Locate the cell with the specified text and output its (x, y) center coordinate. 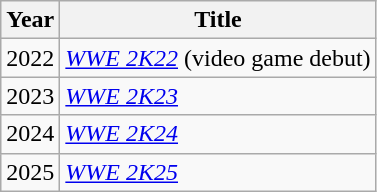
WWE 2K23 (218, 96)
2024 (30, 134)
2025 (30, 172)
WWE 2K25 (218, 172)
WWE 2K22 (video game debut) (218, 58)
Title (218, 20)
WWE 2K24 (218, 134)
Year (30, 20)
2023 (30, 96)
2022 (30, 58)
